From the cell containing the given text, extract its center point as [X, Y] coordinate. 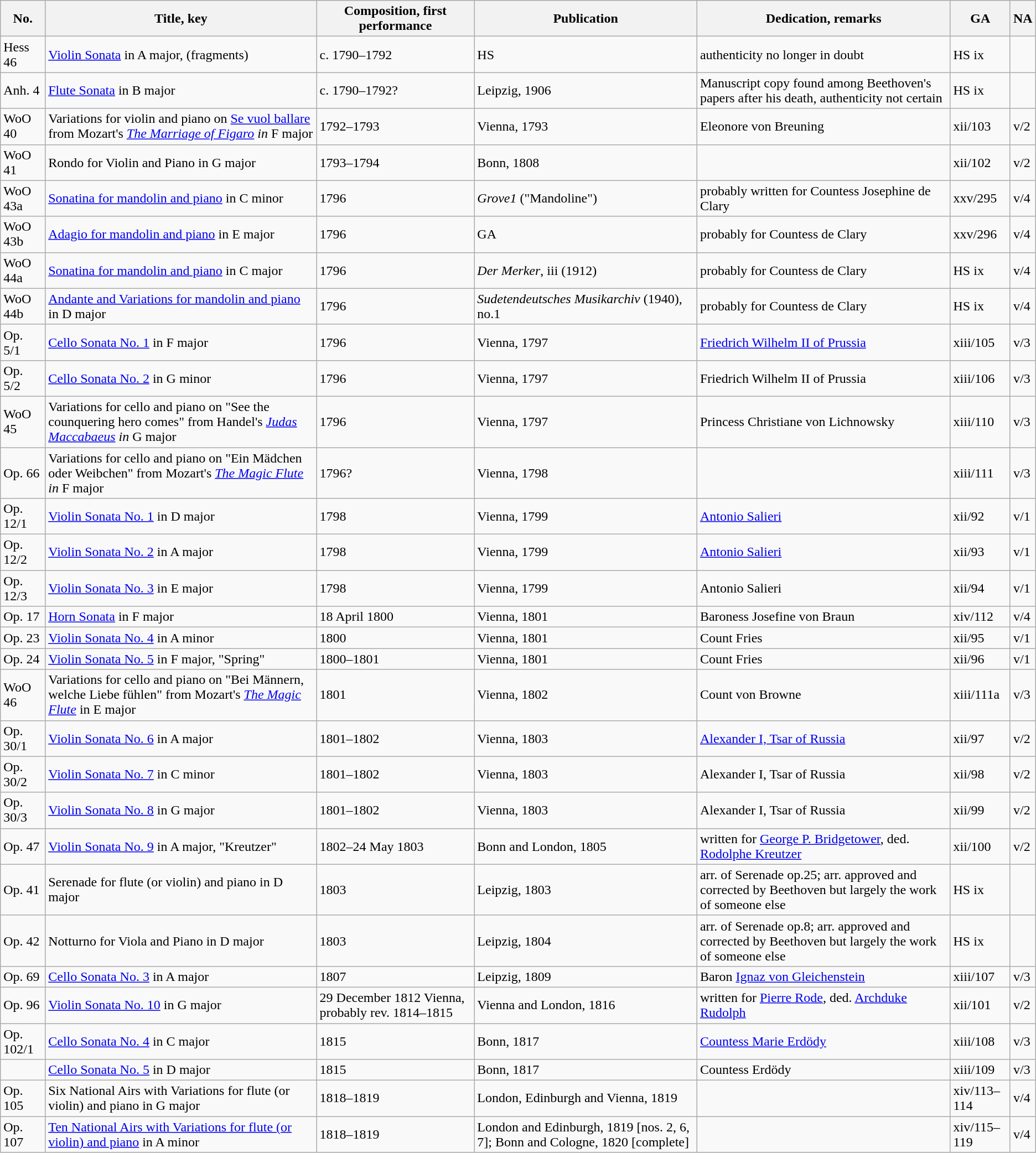
Dedication, remarks [823, 19]
probably written for Countess Josephine de Clary [823, 198]
London and Edinburgh, 1819 [nos. 2, 6, 7]; Bonn and Cologne, 1820 [complete] [586, 1134]
NA [1023, 19]
Op. 12/3 [23, 589]
Leipzig, 1803 [586, 890]
Op. 12/1 [23, 517]
Op. 5/1 [23, 342]
xii/95 [980, 638]
Op. 23 [23, 638]
xiii/110 [980, 422]
1802–24 May 1803 [395, 846]
WoO 43a [23, 198]
Rondo for Violin and Piano in G major [181, 163]
Op. 17 [23, 617]
Violin Sonata No. 4 in A minor [181, 638]
WoO 44a [23, 270]
arr. of Serenade op.8; arr. approved and corrected by Beethoven but largely the work of someone else [823, 941]
WoO 40 [23, 126]
1801 [395, 695]
Violin Sonata No. 1 in D major [181, 517]
Vienna, 1793 [586, 126]
Variations for cello and piano on "Bei Männern, welche Liebe fühlen" from Mozart's The Magic Flute in E major [181, 695]
Notturno for Viola and Piano in D major [181, 941]
Bonn and London, 1805 [586, 846]
xiv/115–119 [980, 1134]
Variations for violin and piano on Se vuol ballare from Mozart's The Marriage of Figaro in F major [181, 126]
c. 1790–1792? [395, 91]
Hess 46 [23, 54]
London, Edinburgh and Vienna, 1819 [586, 1099]
WoO 45 [23, 422]
Op. 105 [23, 1099]
xiii/105 [980, 342]
WoO 41 [23, 163]
Adagio for mandolin and piano in E major [181, 235]
xii/100 [980, 846]
xiii/109 [980, 1070]
xiv/113–114 [980, 1099]
Op. 41 [23, 890]
Op. 30/2 [23, 775]
authenticity no longer in doubt [823, 54]
1796? [395, 472]
Cello Sonata No. 2 in G minor [181, 378]
Six National Airs with Variations for flute (or violin) and piano in G major [181, 1099]
Grove1 ("Mandoline") [586, 198]
Vienna and London, 1816 [586, 1005]
Violin Sonata No. 9 in A major, "Kreutzer" [181, 846]
Leipzig, 1906 [586, 91]
xii/103 [980, 126]
29 December 1812 Vienna, probably rev. 1814–1815 [395, 1005]
xiii/111a [980, 695]
Eleonore von Breuning [823, 126]
Op. 30/3 [23, 810]
Vienna, 1798 [586, 472]
xii/98 [980, 775]
Ten National Airs with Variations for flute (or violin) and piano in A minor [181, 1134]
Baroness Josefine von Braun [823, 617]
Sonatina for mandolin and piano in C minor [181, 198]
Count von Browne [823, 695]
Baron Ignaz von Gleichenstein [823, 977]
Cello Sonata No. 1 in F major [181, 342]
No. [23, 19]
xiii/111 [980, 472]
Anh. 4 [23, 91]
xii/99 [980, 810]
xiii/108 [980, 1041]
Violin Sonata No. 7 in C minor [181, 775]
xiii/107 [980, 977]
1800–1801 [395, 659]
xii/102 [980, 163]
Op. 47 [23, 846]
xiv/112 [980, 617]
xii/101 [980, 1005]
Violin Sonata No. 2 in A major [181, 552]
Cello Sonata No. 3 in A major [181, 977]
Op. 66 [23, 472]
written for George P. Bridgetower, ded. Rodolphe Kreutzer [823, 846]
1807 [395, 977]
Op. 5/2 [23, 378]
WoO 44b [23, 307]
Flute Sonata in B major [181, 91]
Princess Christiane von Lichnowsky [823, 422]
Composition, first performance [395, 19]
Andante and Variations for mandolin and piano in D major [181, 307]
arr. of Serenade op.25; arr. approved and corrected by Beethoven but largely the work of someone else [823, 890]
Bonn, 1808 [586, 163]
Countess Marie Erdödy [823, 1041]
Violin Sonata No. 5 in F major, "Spring" [181, 659]
Variations for cello and piano on "See the counquering hero comes" from Handel's Judas Maccabaeus in G major [181, 422]
Violin Sonata No. 8 in G major [181, 810]
Violin Sonata No. 10 in G major [181, 1005]
WoO 46 [23, 695]
Horn Sonata in F major [181, 617]
xii/97 [980, 738]
written for Pierre Rode, ded. Archduke Rudolph [823, 1005]
Variations for cello and piano on "Ein Mädchen oder Weibchen" from Mozart's The Magic Flute in F major [181, 472]
Op. 24 [23, 659]
Sudetendeutsches Musikarchiv (1940), no.1 [586, 307]
WoO 43b [23, 235]
Der Merker, iii (1912) [586, 270]
Op. 102/1 [23, 1041]
c. 1790–1792 [395, 54]
Title, key [181, 19]
Violin Sonata in A major, (fragments) [181, 54]
HS [586, 54]
Sonatina for mandolin and piano in C major [181, 270]
Violin Sonata No. 3 in E major [181, 589]
Countess Erdödy [823, 1070]
Violin Sonata No. 6 in A major [181, 738]
Op. 30/1 [23, 738]
xii/96 [980, 659]
Op. 107 [23, 1134]
1800 [395, 638]
Op. 69 [23, 977]
1793–1794 [395, 163]
18 April 1800 [395, 617]
Op. 42 [23, 941]
xxv/296 [980, 235]
xiii/106 [980, 378]
Cello Sonata No. 4 in C major [181, 1041]
xii/93 [980, 552]
Op. 12/2 [23, 552]
xii/94 [980, 589]
Vienna, 1802 [586, 695]
Publication [586, 19]
Op. 96 [23, 1005]
xii/92 [980, 517]
Cello Sonata No. 5 in D major [181, 1070]
xxv/295 [980, 198]
Leipzig, 1809 [586, 977]
Serenade for flute (or violin) and piano in D major [181, 890]
1792–1793 [395, 126]
Leipzig, 1804 [586, 941]
Manuscript copy found among Beethoven's papers after his death, authenticity not certain [823, 91]
